Provide the (X, Y) coordinate of the cell's center where the given text is located.  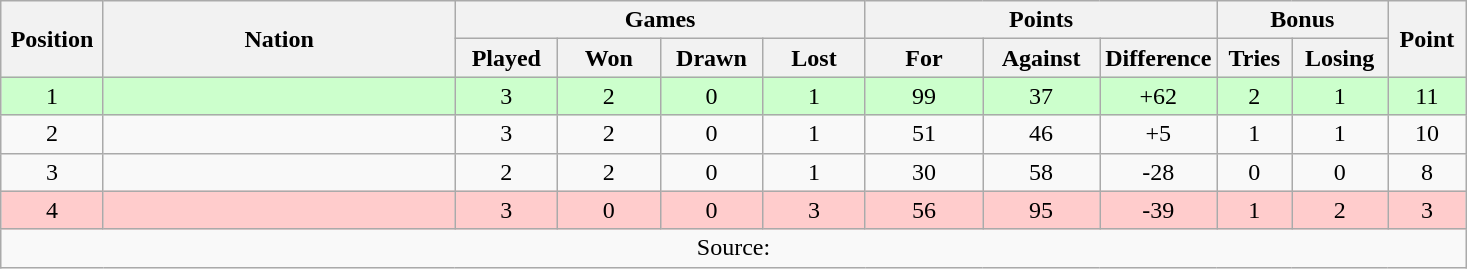
+62 (1158, 96)
4 (52, 210)
10 (1427, 134)
Difference (1158, 58)
Games (660, 20)
Bonus (1302, 20)
Source: (734, 248)
Points (1041, 20)
37 (1040, 96)
8 (1427, 172)
Position (52, 39)
Nation (279, 39)
99 (924, 96)
Point (1427, 39)
Lost (814, 58)
-39 (1158, 210)
-28 (1158, 172)
Drawn (712, 58)
11 (1427, 96)
Against (1040, 58)
+5 (1158, 134)
30 (924, 172)
51 (924, 134)
46 (1040, 134)
Won (610, 58)
Tries (1254, 58)
For (924, 58)
95 (1040, 210)
56 (924, 210)
Played (506, 58)
58 (1040, 172)
Losing (1340, 58)
